Find where the given text appears and provide that cell's center as (X, Y) coordinate. 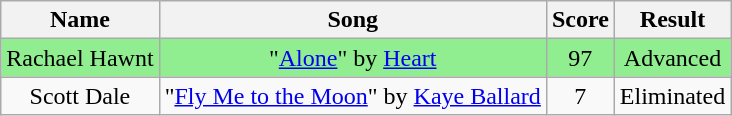
7 (580, 96)
97 (580, 58)
Eliminated (672, 96)
Rachael Hawnt (80, 58)
Name (80, 20)
Advanced (672, 58)
Scott Dale (80, 96)
"Alone" by Heart (352, 58)
Song (352, 20)
Result (672, 20)
"Fly Me to the Moon" by Kaye Ballard (352, 96)
Score (580, 20)
